Find where the given text appears and provide that cell's center as [x, y] coordinate. 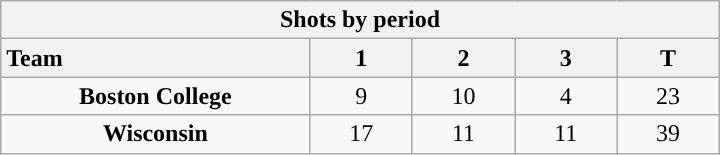
17 [361, 134]
Boston College [156, 96]
23 [668, 96]
1 [361, 58]
10 [463, 96]
Team [156, 58]
Shots by period [360, 20]
T [668, 58]
Wisconsin [156, 134]
2 [463, 58]
4 [566, 96]
3 [566, 58]
9 [361, 96]
39 [668, 134]
